Find where the given text appears and provide that cell's center as (x, y) coordinate. 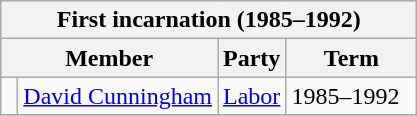
David Cunningham (118, 96)
Member (110, 58)
1985–1992 (352, 96)
First incarnation (1985–1992) (209, 20)
Party (252, 58)
Term (352, 58)
Labor (252, 96)
